Locate the cell with the specified text and output its (x, y) center coordinate. 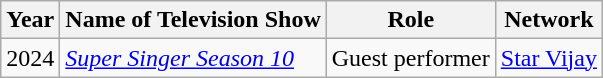
Super Singer Season 10 (193, 58)
Network (548, 20)
Year (30, 20)
Star Vijay (548, 58)
Guest performer (410, 58)
2024 (30, 58)
Name of Television Show (193, 20)
Role (410, 20)
